Find where the given text appears and provide that cell's center as [X, Y] coordinate. 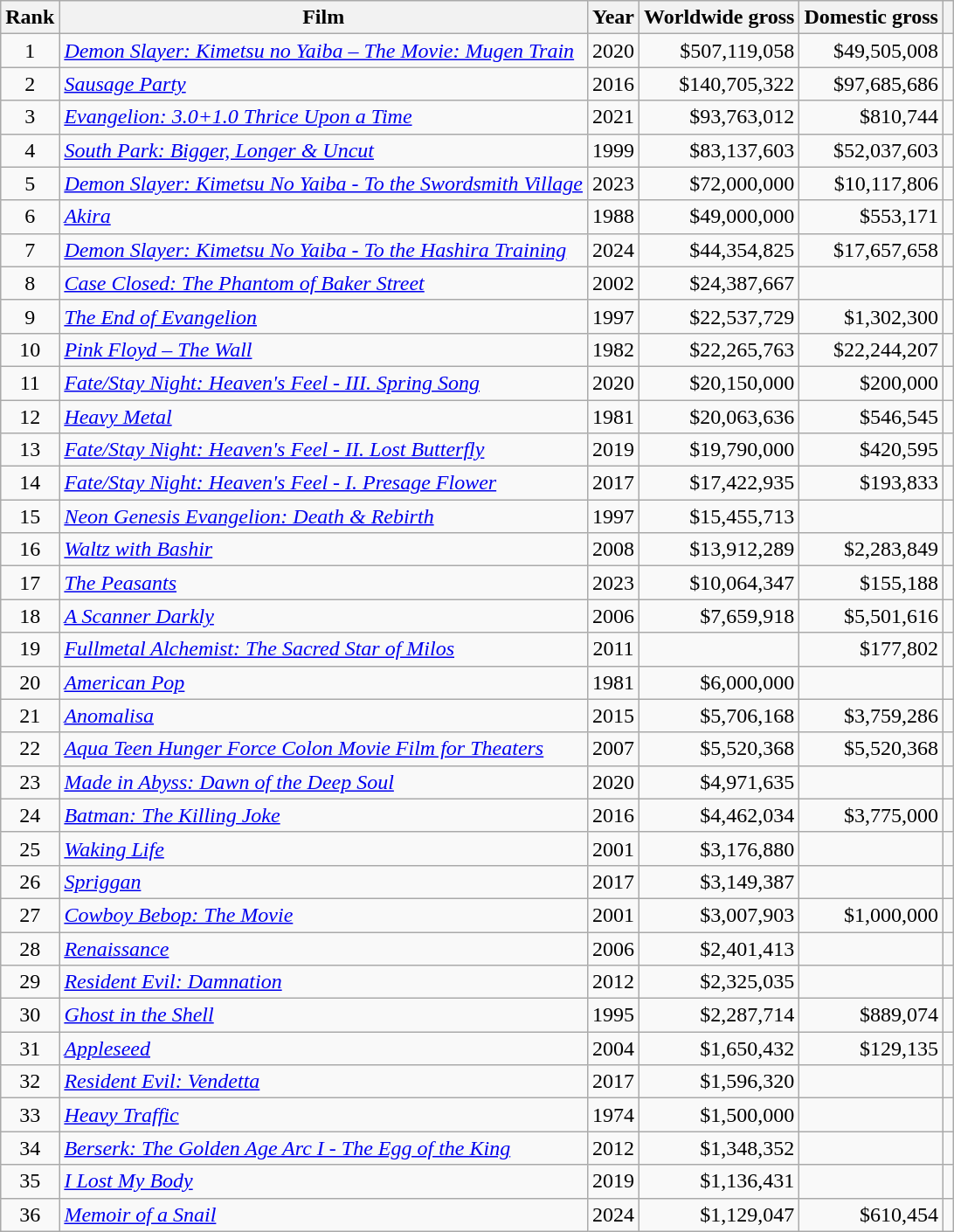
1982 [613, 350]
$3,759,286 [872, 716]
$97,685,686 [872, 84]
25 [30, 848]
$129,135 [872, 1049]
I Lost My Body [323, 1181]
Renaissance [323, 948]
Evangelion: 3.0+1.0 Thrice Upon a Time [323, 117]
American Pop [323, 682]
$1,348,352 [720, 1148]
Year [613, 17]
10 [30, 350]
Ghost in the Shell [323, 1015]
$49,000,000 [720, 217]
1988 [613, 217]
11 [30, 383]
$546,545 [872, 417]
$22,537,729 [720, 316]
2007 [613, 749]
24 [30, 815]
Berserk: The Golden Age Arc I - The Egg of the King [323, 1148]
2011 [613, 649]
$507,119,058 [720, 51]
2002 [613, 283]
$553,171 [872, 217]
Fate/Stay Night: Heaven's Feel - II. Lost Butterfly [323, 450]
1999 [613, 150]
$7,659,918 [720, 616]
$20,150,000 [720, 383]
Memoir of a Snail [323, 1215]
$4,462,034 [720, 815]
$2,283,849 [872, 550]
5 [30, 183]
2004 [613, 1049]
2 [30, 84]
$3,775,000 [872, 815]
$420,595 [872, 450]
33 [30, 1115]
$2,401,413 [720, 948]
Pink Floyd – The Wall [323, 350]
Akira [323, 217]
Resident Evil: Vendetta [323, 1082]
9 [30, 316]
Fullmetal Alchemist: The Sacred Star of Milos [323, 649]
1974 [613, 1115]
Film [323, 17]
Resident Evil: Damnation [323, 982]
3 [30, 117]
$10,117,806 [872, 183]
$93,763,012 [720, 117]
$17,422,935 [720, 483]
$889,074 [872, 1015]
23 [30, 782]
34 [30, 1148]
Heavy Traffic [323, 1115]
$24,387,667 [720, 283]
19 [30, 649]
6 [30, 217]
$83,137,603 [720, 150]
Neon Genesis Evangelion: Death & Rebirth [323, 516]
$177,802 [872, 649]
$2,287,714 [720, 1015]
Batman: The Killing Joke [323, 815]
29 [30, 982]
$3,176,880 [720, 848]
$52,037,603 [872, 150]
$1,596,320 [720, 1082]
26 [30, 882]
Rank [30, 17]
$72,000,000 [720, 183]
Appleseed [323, 1049]
8 [30, 283]
Fate/Stay Night: Heaven's Feel - I. Presage Flower [323, 483]
$5,706,168 [720, 716]
Waking Life [323, 848]
The Peasants [323, 583]
$44,354,825 [720, 250]
31 [30, 1049]
32 [30, 1082]
Spriggan [323, 882]
12 [30, 417]
$49,505,008 [872, 51]
Aqua Teen Hunger Force Colon Movie Film for Theaters [323, 749]
1995 [613, 1015]
$193,833 [872, 483]
36 [30, 1215]
21 [30, 716]
1 [30, 51]
20 [30, 682]
$22,265,763 [720, 350]
Demon Slayer: Kimetsu No Yaiba - To the Swordsmith Village [323, 183]
2015 [613, 716]
$2,325,035 [720, 982]
$4,971,635 [720, 782]
18 [30, 616]
35 [30, 1181]
$1,136,431 [720, 1181]
$15,455,713 [720, 516]
$1,129,047 [720, 1215]
Worldwide gross [720, 17]
$3,007,903 [720, 915]
Heavy Metal [323, 417]
$1,302,300 [872, 316]
15 [30, 516]
Cowboy Bebop: The Movie [323, 915]
$10,064,347 [720, 583]
Case Closed: The Phantom of Baker Street [323, 283]
$5,501,616 [872, 616]
$200,000 [872, 383]
Domestic gross [872, 17]
17 [30, 583]
$3,149,387 [720, 882]
$20,063,636 [720, 417]
27 [30, 915]
$19,790,000 [720, 450]
$1,500,000 [720, 1115]
16 [30, 550]
Demon Slayer: Kimetsu no Yaiba – The Movie: Mugen Train [323, 51]
A Scanner Darkly [323, 616]
Waltz with Bashir [323, 550]
30 [30, 1015]
$13,912,289 [720, 550]
28 [30, 948]
7 [30, 250]
13 [30, 450]
$6,000,000 [720, 682]
22 [30, 749]
$17,657,658 [872, 250]
Sausage Party [323, 84]
14 [30, 483]
Made in Abyss: Dawn of the Deep Soul [323, 782]
South Park: Bigger, Longer & Uncut [323, 150]
Demon Slayer: Kimetsu No Yaiba - To the Hashira Training [323, 250]
$155,188 [872, 583]
$140,705,322 [720, 84]
$810,744 [872, 117]
Anomalisa [323, 716]
$610,454 [872, 1215]
The End of Evangelion [323, 316]
2021 [613, 117]
2008 [613, 550]
$1,650,432 [720, 1049]
Fate/Stay Night: Heaven's Feel - III. Spring Song [323, 383]
$1,000,000 [872, 915]
$22,244,207 [872, 350]
4 [30, 150]
